Extract the [X, Y] coordinate from the center of the cell holding the provided text.  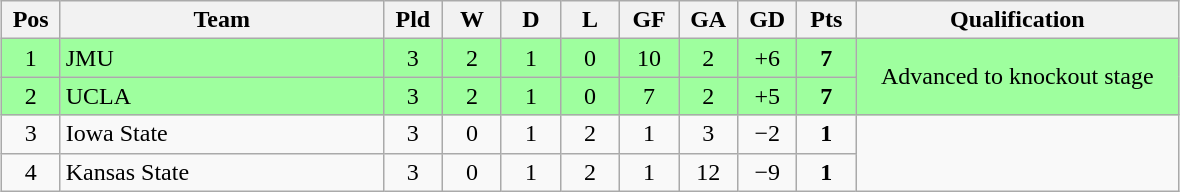
GA [708, 20]
JMU [222, 58]
Team [222, 20]
GF [650, 20]
−9 [768, 172]
12 [708, 172]
Iowa State [222, 134]
+5 [768, 96]
+6 [768, 58]
W [472, 20]
−2 [768, 134]
GD [768, 20]
Qualification [1018, 20]
Pld [412, 20]
4 [30, 172]
UCLA [222, 96]
Advanced to knockout stage [1018, 77]
Kansas State [222, 172]
D [530, 20]
Pos [30, 20]
Pts [826, 20]
L [590, 20]
10 [650, 58]
